Detect which cell encompasses the target text, then output its [x, y] center coordinate. 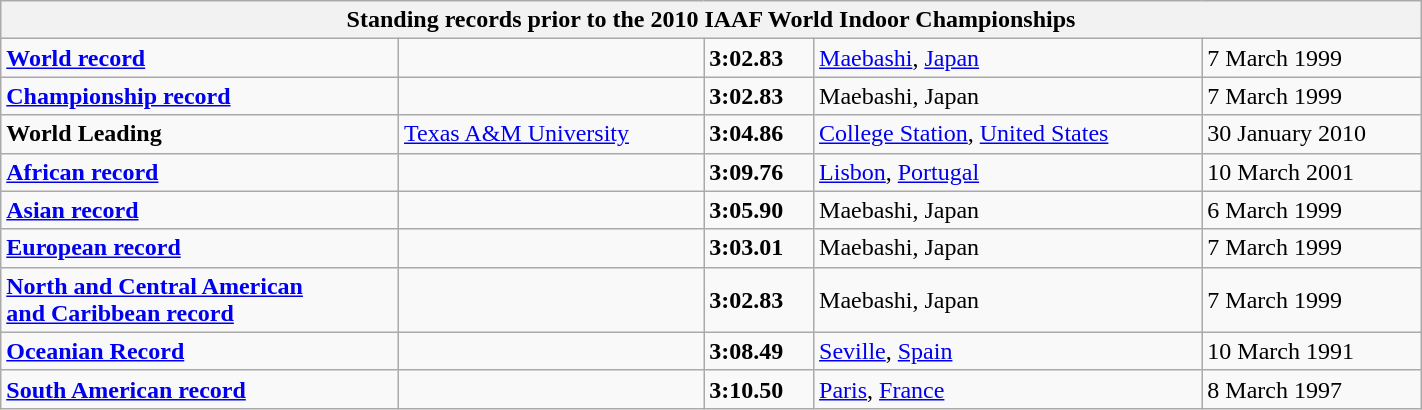
Texas A&M University [552, 134]
College Station, United States [1008, 134]
10 March 2001 [1312, 172]
Standing records prior to the 2010 IAAF World Indoor Championships [711, 20]
3:08.49 [759, 351]
North and Central American and Caribbean record [200, 300]
Championship record [200, 96]
African record [200, 172]
World Leading [200, 134]
Lisbon, Portugal [1008, 172]
Asian record [200, 210]
3:04.86 [759, 134]
3:05.90 [759, 210]
30 January 2010 [1312, 134]
Paris, France [1008, 389]
Seville, Spain [1008, 351]
3:10.50 [759, 389]
Oceanian Record [200, 351]
South American record [200, 389]
10 March 1991 [1312, 351]
3:03.01 [759, 248]
8 March 1997 [1312, 389]
6 March 1999 [1312, 210]
3:09.76 [759, 172]
World record [200, 58]
European record [200, 248]
